Provide the (x, y) coordinate of the cell's center where the given text is located.  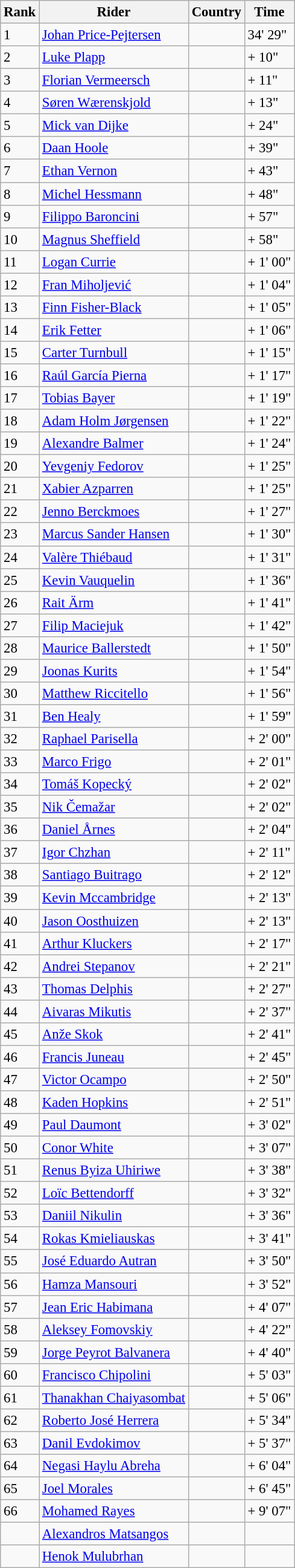
Rokas Kmieliauskas (114, 1239)
18 (20, 421)
+ 10" (269, 57)
+ 2' 45" (269, 1057)
Aivaras Mikutis (114, 1011)
37 (20, 853)
46 (20, 1057)
+ 1' 22" (269, 421)
+ 1' 50" (269, 648)
40 (20, 921)
Daniel Årnes (114, 830)
+ 2' 51" (269, 1102)
58 (20, 1329)
48 (20, 1102)
41 (20, 943)
Fran Miholjević (114, 285)
Loïc Bettendorff (114, 1193)
12 (20, 285)
+ 1' 04" (269, 285)
56 (20, 1284)
Florian Vermeersch (114, 80)
Jean Eric Habimana (114, 1307)
34' 29" (269, 35)
64 (20, 1466)
Kevin Mccambridge (114, 898)
Xabier Azparren (114, 489)
Francisco Chipolini (114, 1375)
Arthur Kluckers (114, 943)
Daniil Nikulin (114, 1216)
Aleksey Fomovskiy (114, 1329)
53 (20, 1216)
Raphael Parisella (114, 739)
+ 1' 56" (269, 694)
30 (20, 694)
Tobias Bayer (114, 398)
Conor White (114, 1148)
+ 3' 52" (269, 1284)
29 (20, 671)
Henok Mulubrhan (114, 1557)
Jorge Peyrot Balvanera (114, 1352)
35 (20, 807)
+ 5' 34" (269, 1421)
54 (20, 1239)
14 (20, 330)
+ 1' 41" (269, 602)
10 (20, 239)
+ 3' 38" (269, 1170)
9 (20, 216)
Kevin Vauquelin (114, 580)
34 (20, 784)
Daan Hoole (114, 148)
Filip Maciejuk (114, 625)
33 (20, 762)
+ 1' 59" (269, 716)
+ 2' 41" (269, 1034)
Carter Turnbull (114, 353)
60 (20, 1375)
13 (20, 308)
42 (20, 966)
Santiago Buitrago (114, 876)
Adam Holm Jørgensen (114, 421)
+ 4' 40" (269, 1352)
+ 2' 27" (269, 989)
Marco Frigo (114, 762)
52 (20, 1193)
Ben Healy (114, 716)
45 (20, 1034)
+ 5' 06" (269, 1398)
+ 24" (269, 126)
+ 3' 07" (269, 1148)
+ 2' 12" (269, 876)
+ 1' 36" (269, 580)
+ 2' 01" (269, 762)
4 (20, 103)
Time (269, 12)
26 (20, 602)
Anže Skok (114, 1034)
43 (20, 989)
+ 13" (269, 103)
28 (20, 648)
21 (20, 489)
Valère Thiébaud (114, 557)
+ 5' 37" (269, 1443)
Renus Byiza Uhiriwe (114, 1170)
22 (20, 512)
Marcus Sander Hansen (114, 535)
+ 2' 00" (269, 739)
+ 11" (269, 80)
+ 43" (269, 171)
Paul Daumont (114, 1125)
+ 1' 24" (269, 444)
1 (20, 35)
+ 2' 17" (269, 943)
Filippo Baroncini (114, 216)
Luke Plapp (114, 57)
Finn Fisher-Black (114, 308)
+ 3' 50" (269, 1262)
57 (20, 1307)
+ 9' 07" (269, 1511)
50 (20, 1148)
38 (20, 876)
Country (216, 12)
+ 1' 06" (269, 330)
Mohamed Rayes (114, 1511)
5 (20, 126)
15 (20, 353)
Alexandros Matsangos (114, 1534)
Jason Oosthuizen (114, 921)
+ 3' 36" (269, 1216)
7 (20, 171)
Nik Čemažar (114, 807)
+ 2' 50" (269, 1080)
+ 1' 19" (269, 398)
17 (20, 398)
23 (20, 535)
Thanakhan Chaiyasombat (114, 1398)
+ 48" (269, 194)
+ 6' 04" (269, 1466)
65 (20, 1489)
+ 1' 05" (269, 308)
Logan Currie (114, 262)
19 (20, 444)
Maurice Ballerstedt (114, 648)
José Eduardo Autran (114, 1262)
+ 6' 45" (269, 1489)
+ 1' 31" (269, 557)
63 (20, 1443)
Roberto José Herrera (114, 1421)
+ 1' 54" (269, 671)
Negasi Haylu Abreha (114, 1466)
Kaden Hopkins (114, 1102)
51 (20, 1170)
62 (20, 1421)
+ 2' 37" (269, 1011)
+ 1' 30" (269, 535)
32 (20, 739)
+ 1' 17" (269, 375)
Rait Ärm (114, 602)
16 (20, 375)
Michel Hessmann (114, 194)
Rank (20, 12)
Joonas Kurits (114, 671)
+ 1' 15" (269, 353)
55 (20, 1262)
Tomáš Kopecký (114, 784)
44 (20, 1011)
+ 1' 00" (269, 262)
27 (20, 625)
66 (20, 1511)
Hamza Mansouri (114, 1284)
Alexandre Balmer (114, 444)
+ 4' 07" (269, 1307)
+ 1' 42" (269, 625)
Victor Ocampo (114, 1080)
Thomas Delphis (114, 989)
6 (20, 148)
59 (20, 1352)
39 (20, 898)
Igor Chzhan (114, 853)
+ 58" (269, 239)
Joel Morales (114, 1489)
31 (20, 716)
+ 2' 04" (269, 830)
Matthew Riccitello (114, 694)
8 (20, 194)
Yevgeniy Fedorov (114, 466)
+ 3' 32" (269, 1193)
+ 39" (269, 148)
Francis Juneau (114, 1057)
11 (20, 262)
+ 3' 02" (269, 1125)
47 (20, 1080)
+ 57" (269, 216)
Mick van Dijke (114, 126)
61 (20, 1398)
+ 5' 03" (269, 1375)
+ 4' 22" (269, 1329)
+ 3' 41" (269, 1239)
25 (20, 580)
Ethan Vernon (114, 171)
+ 2' 21" (269, 966)
Danil Evdokimov (114, 1443)
+ 2' 11" (269, 853)
Andrei Stepanov (114, 966)
Jenno Berckmoes (114, 512)
Magnus Sheffield (114, 239)
Raúl García Pierna (114, 375)
3 (20, 80)
+ 1' 27" (269, 512)
Rider (114, 12)
36 (20, 830)
Søren Wærenskjold (114, 103)
Erik Fetter (114, 330)
49 (20, 1125)
Johan Price-Pejtersen (114, 35)
24 (20, 557)
20 (20, 466)
2 (20, 57)
